Find where the given text appears and provide that cell's center as [X, Y] coordinate. 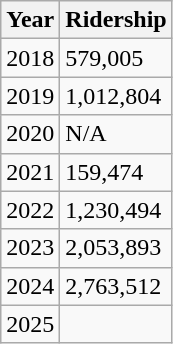
2025 [30, 324]
1,012,804 [116, 96]
2022 [30, 210]
2020 [30, 134]
2023 [30, 248]
2019 [30, 96]
159,474 [116, 172]
Year [30, 20]
Ridership [116, 20]
2,763,512 [116, 286]
2021 [30, 172]
579,005 [116, 58]
2,053,893 [116, 248]
2024 [30, 286]
2018 [30, 58]
N/A [116, 134]
1,230,494 [116, 210]
